From the cell containing the given text, extract its center point as (X, Y) coordinate. 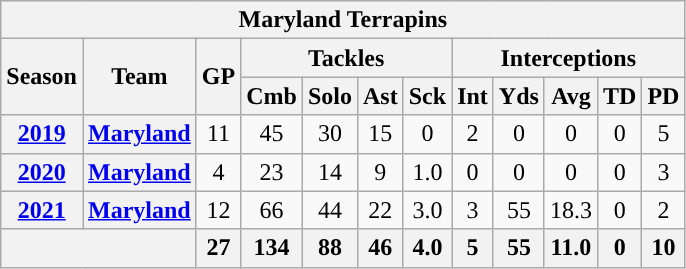
46 (380, 248)
2019 (42, 134)
66 (272, 210)
18.3 (570, 210)
Int (473, 96)
PD (664, 96)
3.0 (427, 210)
Avg (570, 96)
45 (272, 134)
15 (380, 134)
TD (619, 96)
4 (218, 172)
23 (272, 172)
10 (664, 248)
88 (330, 248)
Yds (518, 96)
Team (139, 77)
11 (218, 134)
Solo (330, 96)
2020 (42, 172)
Cmb (272, 96)
4.0 (427, 248)
9 (380, 172)
134 (272, 248)
Ast (380, 96)
1.0 (427, 172)
GP (218, 77)
44 (330, 210)
Season (42, 77)
2021 (42, 210)
14 (330, 172)
12 (218, 210)
Interceptions (568, 58)
11.0 (570, 248)
22 (380, 210)
Tackles (346, 58)
30 (330, 134)
Sck (427, 96)
27 (218, 248)
Maryland Terrapins (343, 20)
